Scan for the cell matching the given text and deliver its (x, y) coordinate at center. 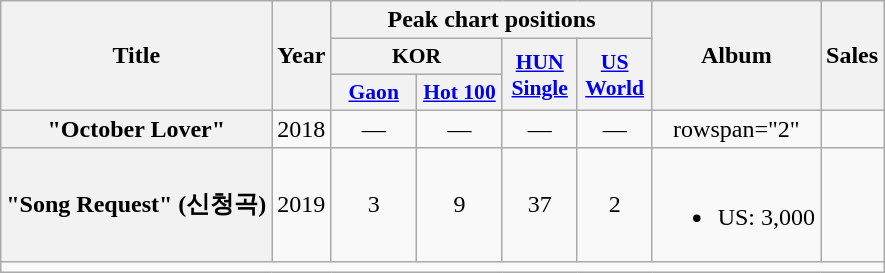
Title (136, 56)
rowspan="2" (736, 129)
"Song Request" (신청곡) (136, 204)
2018 (302, 129)
9 (460, 204)
Album (736, 56)
2 (614, 204)
Hot 100 (460, 92)
HUN Single (540, 74)
Peak chart positions (492, 20)
USWorld (614, 74)
37 (540, 204)
Gaon (374, 92)
US: 3,000 (736, 204)
KOR (416, 57)
"October Lover" (136, 129)
Year (302, 56)
2019 (302, 204)
3 (374, 204)
Sales (852, 56)
